Find where the given text appears and provide that cell's center as [X, Y] coordinate. 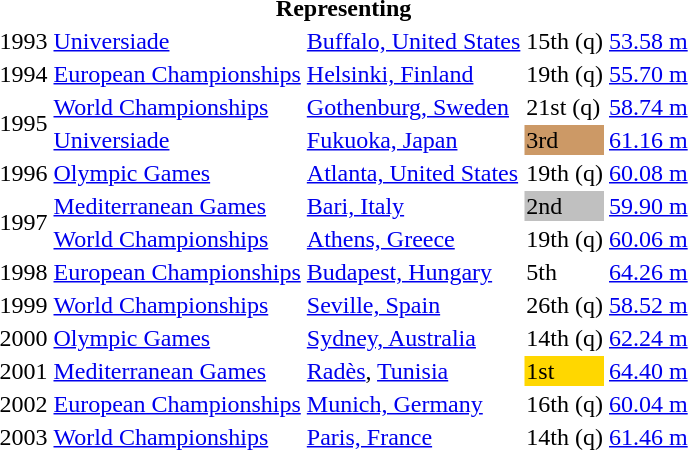
Gothenburg, Sweden [414, 107]
14th (q) [565, 338]
Fukuoka, Japan [414, 140]
15th (q) [565, 41]
Buffalo, United States [414, 41]
Seville, Spain [414, 305]
Bari, Italy [414, 206]
Munich, Germany [414, 404]
Sydney, Australia [414, 338]
Helsinki, Finland [414, 74]
Radès, Tunisia [414, 371]
2nd [565, 206]
5th [565, 272]
26th (q) [565, 305]
21st (q) [565, 107]
3rd [565, 140]
Athens, Greece [414, 239]
16th (q) [565, 404]
Atlanta, United States [414, 173]
1st [565, 371]
Budapest, Hungary [414, 272]
